Determine the [x, y] coordinate at the center of the cell enclosing the given text.  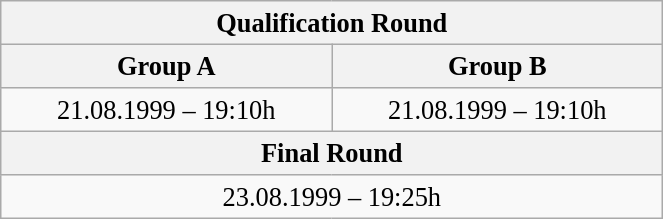
Group B [498, 66]
Qualification Round [332, 22]
Group A [166, 66]
Final Round [332, 153]
23.08.1999 – 19:25h [332, 197]
